Find where the given text appears and provide that cell's center as [x, y] coordinate. 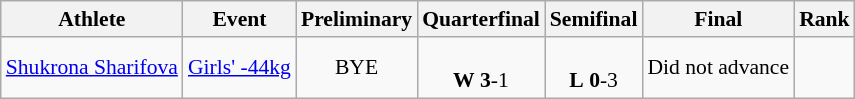
Did not advance [718, 68]
Rank [824, 19]
Shukrona Sharifova [92, 68]
Event [240, 19]
Girls' -44kg [240, 68]
Semifinal [594, 19]
Final [718, 19]
Athlete [92, 19]
L 0-3 [594, 68]
Quarterfinal [481, 19]
W 3-1 [481, 68]
BYE [356, 68]
Preliminary [356, 19]
